Scan for the cell matching the given text and deliver its (x, y) coordinate at center. 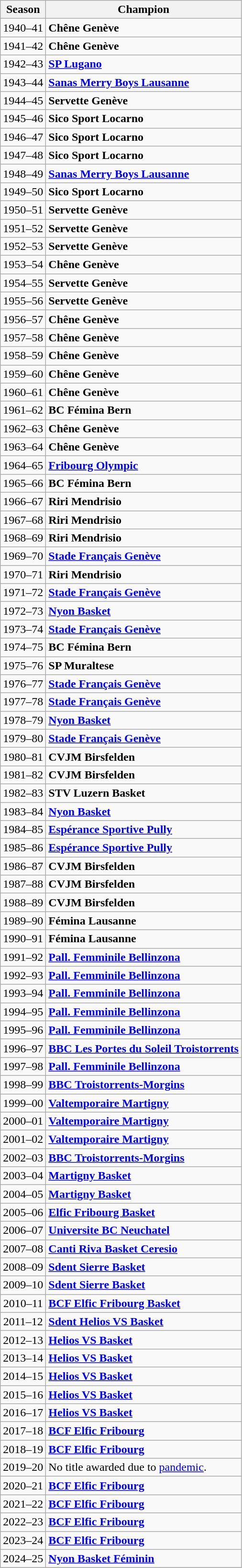
1941–42 (23, 46)
1965–66 (23, 483)
1999–00 (23, 1103)
2012–13 (23, 1340)
2021–22 (23, 1504)
1971–72 (23, 593)
2006–07 (23, 1230)
1969–70 (23, 556)
1983–84 (23, 812)
1943–44 (23, 82)
1955–56 (23, 301)
1982–83 (23, 793)
2014–15 (23, 1376)
Universite BC Neuchatel (143, 1230)
1960–61 (23, 392)
STV Luzern Basket (143, 793)
1980–81 (23, 756)
1987–88 (23, 884)
1993–94 (23, 993)
1992–93 (23, 975)
BBC Les Portes du Soleil Troistorrents (143, 1048)
2003–04 (23, 1176)
1949–50 (23, 192)
1970–71 (23, 575)
1952–53 (23, 247)
SP Lugano (143, 64)
2013–14 (23, 1358)
1942–43 (23, 64)
Fribourg Olympic (143, 465)
1957–58 (23, 338)
1963–64 (23, 447)
1978–79 (23, 720)
1981–82 (23, 775)
2011–12 (23, 1321)
1967–68 (23, 519)
2023–24 (23, 1540)
Season (23, 10)
1974–75 (23, 647)
1956–57 (23, 319)
2004–05 (23, 1194)
No title awarded due to pandemic. (143, 1467)
2010–11 (23, 1303)
1985–86 (23, 848)
2005–06 (23, 1212)
1944–45 (23, 101)
1947–48 (23, 155)
1945–46 (23, 119)
1959–60 (23, 374)
1958–59 (23, 356)
1975–76 (23, 666)
1998–99 (23, 1084)
1954–55 (23, 283)
1950–51 (23, 210)
2000–01 (23, 1121)
2009–10 (23, 1285)
2015–16 (23, 1395)
2018–19 (23, 1449)
2020–21 (23, 1486)
2022–23 (23, 1522)
2001–02 (23, 1139)
1977–78 (23, 702)
2008–09 (23, 1267)
1972–73 (23, 611)
Nyon Basket Féminin (143, 1558)
1986–87 (23, 866)
SP Muraltese (143, 666)
2016–17 (23, 1413)
1990–91 (23, 939)
1991–92 (23, 957)
Champion (143, 10)
1995–96 (23, 1030)
1951–52 (23, 228)
1988–89 (23, 902)
1989–90 (23, 921)
1997–98 (23, 1066)
1976–77 (23, 684)
Sdent Helios VS Basket (143, 1321)
1961–62 (23, 410)
1973–74 (23, 629)
1953–54 (23, 265)
1996–97 (23, 1048)
1984–85 (23, 830)
BCF Elfic Fribourg Basket (143, 1303)
2007–08 (23, 1249)
2002–03 (23, 1158)
1948–49 (23, 173)
1994–95 (23, 1012)
1940–41 (23, 28)
2024–25 (23, 1558)
1964–65 (23, 465)
2017–18 (23, 1431)
1966–67 (23, 501)
1962–63 (23, 429)
Canti Riva Basket Ceresio (143, 1249)
1979–80 (23, 738)
1946–47 (23, 137)
1968–69 (23, 538)
Elfic Fribourg Basket (143, 1212)
2019–20 (23, 1467)
